Scan for the cell matching the given text and deliver its [X, Y] coordinate at center. 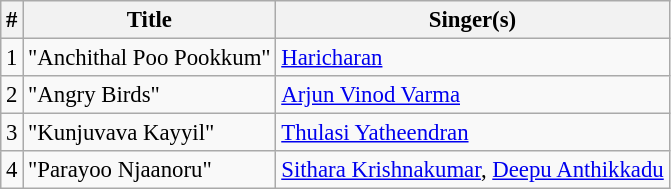
Singer(s) [472, 20]
3 [12, 133]
Sithara Krishnakumar, Deepu Anthikkadu [472, 170]
1 [12, 58]
"Parayoo Njaanoru" [150, 170]
2 [12, 95]
"Angry Birds" [150, 95]
Haricharan [472, 58]
Thulasi Yatheendran [472, 133]
Title [150, 20]
"Anchithal Poo Pookkum" [150, 58]
Arjun Vinod Varma [472, 95]
"Kunjuvava Kayyil" [150, 133]
4 [12, 170]
# [12, 20]
